Scan for the cell matching the given text and deliver its (x, y) coordinate at center. 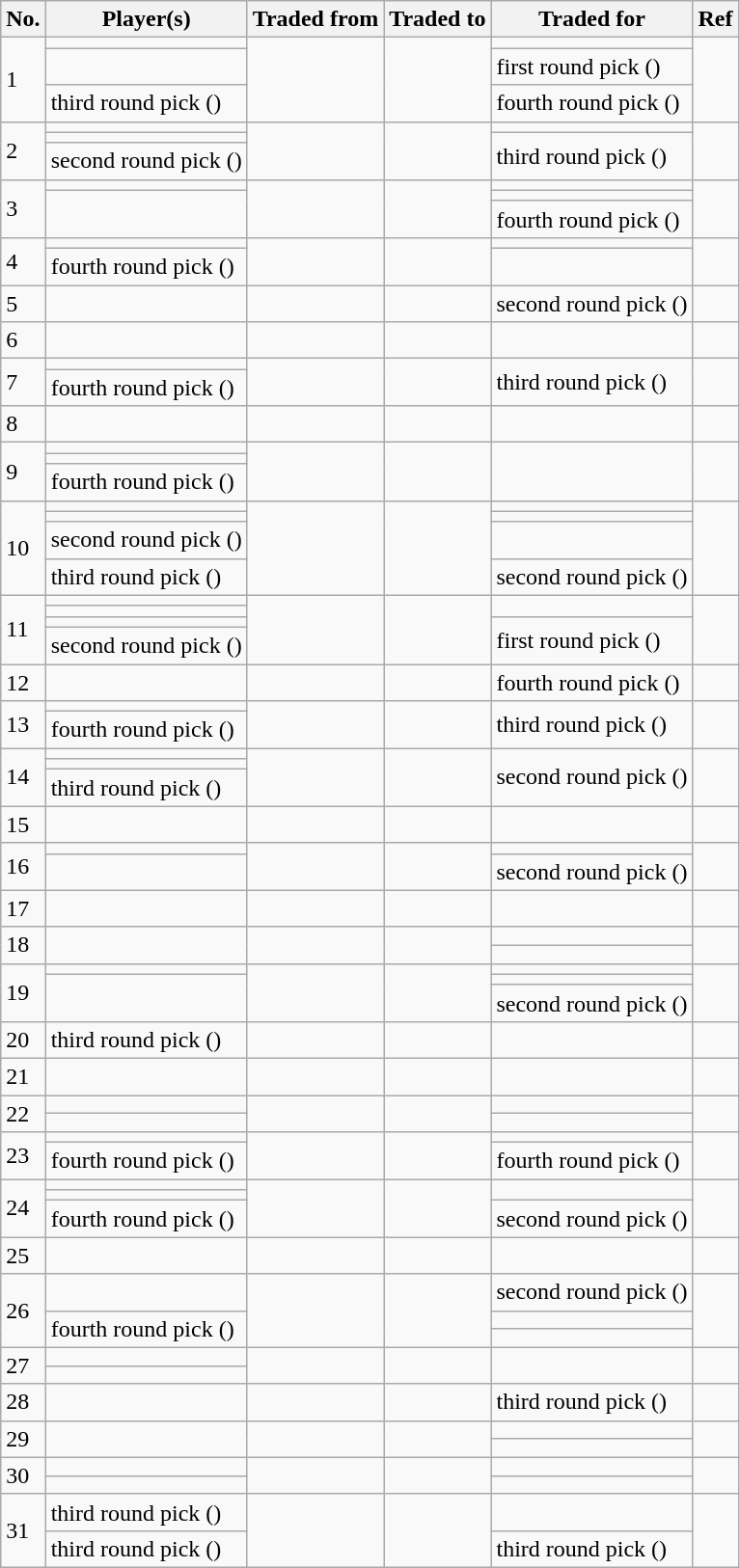
1 (23, 79)
25 (23, 1256)
27 (23, 1365)
29 (23, 1439)
7 (23, 382)
9 (23, 472)
14 (23, 777)
12 (23, 682)
Ref (716, 19)
18 (23, 945)
28 (23, 1402)
26 (23, 1311)
5 (23, 304)
23 (23, 1155)
16 (23, 866)
3 (23, 208)
2 (23, 150)
31 (23, 1530)
24 (23, 1208)
No. (23, 19)
Traded for (592, 19)
17 (23, 908)
21 (23, 1076)
8 (23, 424)
22 (23, 1114)
Traded to (438, 19)
20 (23, 1040)
30 (23, 1475)
6 (23, 340)
19 (23, 992)
Traded from (315, 19)
Player(s) (147, 19)
13 (23, 725)
11 (23, 629)
10 (23, 548)
4 (23, 260)
15 (23, 825)
